Return [x, y] of the center of cell containing provided text 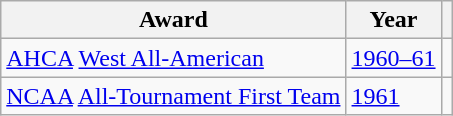
1960–61 [394, 58]
NCAA All-Tournament First Team [174, 96]
Year [394, 20]
Award [174, 20]
AHCA West All-American [174, 58]
1961 [394, 96]
